Locate the cell with the specified text and output its [x, y] center coordinate. 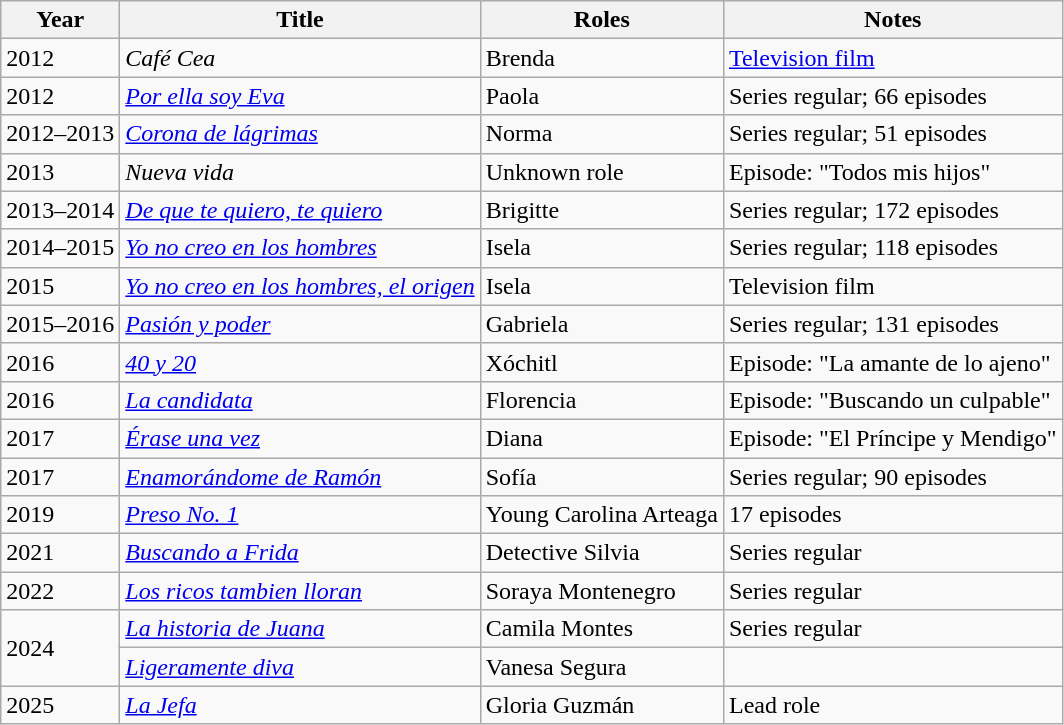
Buscando a Frida [300, 553]
2014–2015 [60, 248]
Norma [602, 134]
2012–2013 [60, 134]
Gabriela [602, 324]
Pasión y poder [300, 324]
Year [60, 20]
Episode: "El Príncipe y Mendigo" [892, 438]
2025 [60, 705]
2022 [60, 591]
Diana [602, 438]
2013–2014 [60, 210]
Episode: "Todos mis hijos" [892, 172]
Vanesa Segura [602, 667]
Soraya Montenegro [602, 591]
Unknown role [602, 172]
Young Carolina Arteaga [602, 515]
Gloria Guzmán [602, 705]
Series regular; 172 episodes [892, 210]
Café Cea [300, 58]
Yo no creo en los hombres, el origen [300, 286]
Brigitte [602, 210]
2024 [60, 648]
La candidata [300, 400]
Episode: "Buscando un culpable" [892, 400]
De que te quiero, te quiero [300, 210]
Yo no creo en los hombres [300, 248]
Corona de lágrimas [300, 134]
Los ricos tambien lloran [300, 591]
Series regular; 90 episodes [892, 477]
Roles [602, 20]
2021 [60, 553]
Series regular; 118 episodes [892, 248]
Episode: "La amante de lo ajeno" [892, 362]
17 episodes [892, 515]
Camila Montes [602, 629]
Por ella soy Eva [300, 96]
Paola [602, 96]
2019 [60, 515]
Xóchitl [602, 362]
La Jefa [300, 705]
Érase una vez [300, 438]
Florencia [602, 400]
2015–2016 [60, 324]
Ligeramente diva [300, 667]
Preso No. 1 [300, 515]
Series regular; 131 episodes [892, 324]
Detective Silvia [602, 553]
Sofía [602, 477]
Nueva vida [300, 172]
2013 [60, 172]
Title [300, 20]
40 y 20 [300, 362]
La historia de Juana [300, 629]
Series regular; 66 episodes [892, 96]
Notes [892, 20]
Brenda [602, 58]
Enamorándome de Ramón [300, 477]
Lead role [892, 705]
Series regular; 51 episodes [892, 134]
2015 [60, 286]
